Detect which cell encompasses the target text, then output its [x, y] center coordinate. 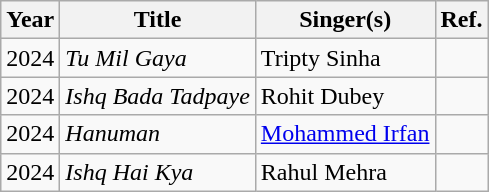
Rahul Mehra [345, 172]
Rohit Dubey [345, 96]
Tripty Sinha [345, 58]
Tu Mil Gaya [158, 58]
Mohammed Irfan [345, 134]
Title [158, 20]
Ishq Bada Tadpaye [158, 96]
Ishq Hai Kya [158, 172]
Singer(s) [345, 20]
Ref. [462, 20]
Year [30, 20]
Hanuman [158, 134]
